Capture the cell that displays the provided text and extract its [x, y] central coordinate. 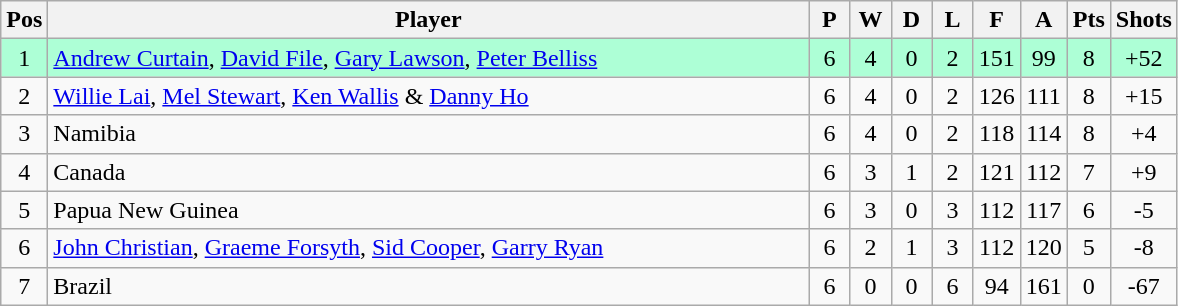
126 [996, 96]
+4 [1144, 134]
99 [1044, 58]
+9 [1144, 172]
Pts [1088, 20]
Willie Lai, Mel Stewart, Ken Wallis & Danny Ho [428, 96]
W [870, 20]
161 [1044, 286]
D [912, 20]
120 [1044, 248]
117 [1044, 210]
-8 [1144, 248]
+15 [1144, 96]
F [996, 20]
151 [996, 58]
118 [996, 134]
-5 [1144, 210]
Brazil [428, 286]
121 [996, 172]
Namibia [428, 134]
Canada [428, 172]
114 [1044, 134]
111 [1044, 96]
Pos [24, 20]
P [830, 20]
94 [996, 286]
+52 [1144, 58]
Andrew Curtain, David File, Gary Lawson, Peter Belliss [428, 58]
Player [428, 20]
John Christian, Graeme Forsyth, Sid Cooper, Garry Ryan [428, 248]
L [952, 20]
Papua New Guinea [428, 210]
-67 [1144, 286]
Shots [1144, 20]
A [1044, 20]
